Capture the cell that displays the provided text and extract its [X, Y] central coordinate. 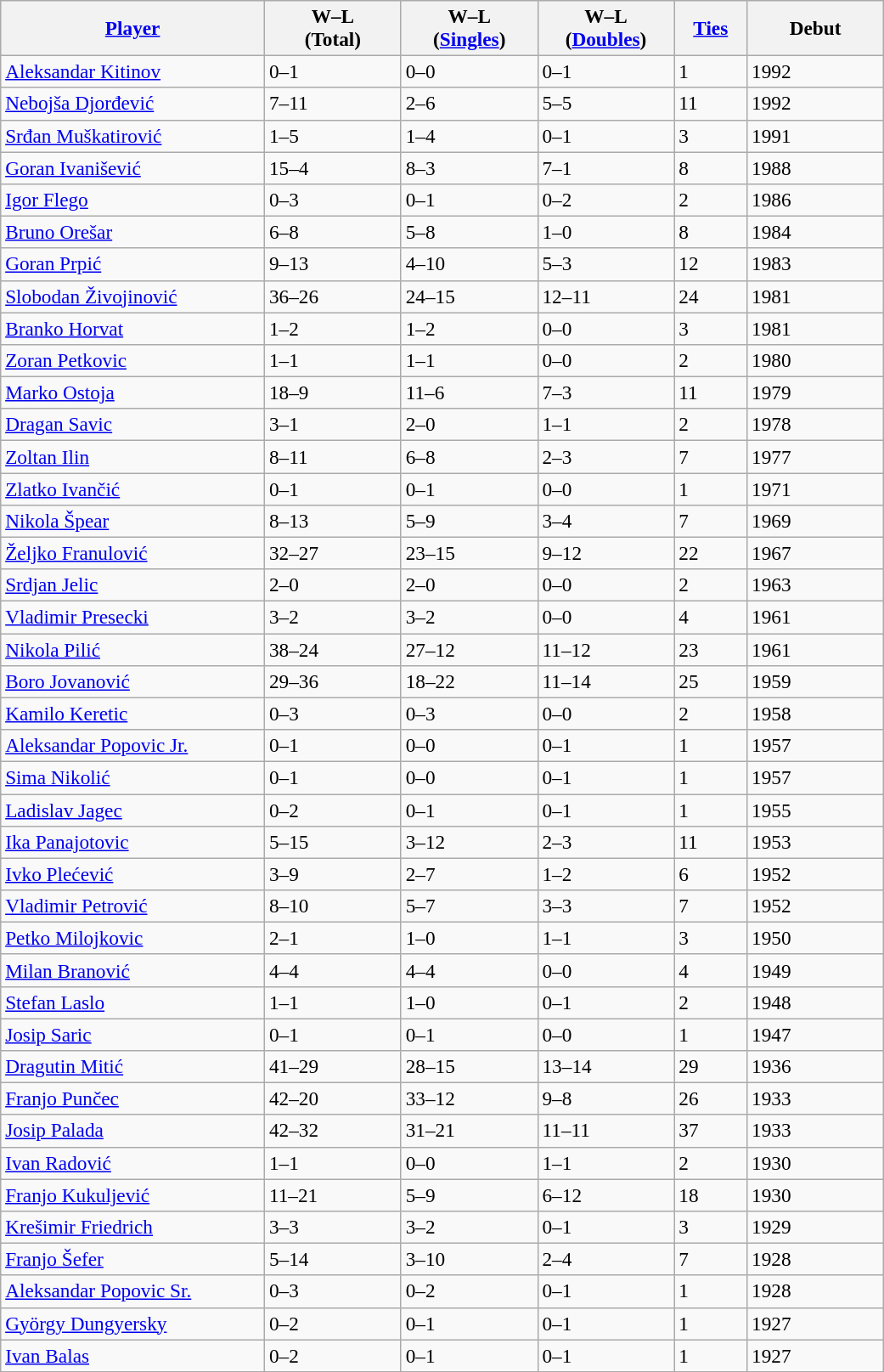
1947 [815, 1034]
27–12 [469, 649]
7–3 [606, 392]
1980 [815, 360]
1948 [815, 1002]
7–1 [606, 167]
37 [711, 1131]
1967 [815, 553]
Ivko Plećević [132, 874]
2–4 [606, 1259]
Zlatko Ivančić [132, 488]
Vladimir Presecki [132, 617]
Srdjan Jelic [132, 585]
Ties [711, 27]
Nikola Pilić [132, 649]
Aleksandar Popovic Sr. [132, 1291]
Kamilo Keretic [132, 714]
9–12 [606, 553]
38–24 [333, 649]
11–21 [333, 1194]
29 [711, 1066]
Aleksandar Popovic Jr. [132, 745]
1950 [815, 938]
36–26 [333, 296]
12–11 [606, 296]
1977 [815, 456]
Ladislav Jagec [132, 810]
18 [711, 1194]
Franjo Punčec [132, 1098]
13–14 [606, 1066]
Nebojša Djorđević [132, 104]
Aleksandar Kitinov [132, 71]
Zoran Petkovic [132, 360]
Boro Jovanović [132, 681]
Krešimir Friedrich [132, 1227]
Dragan Savic [132, 425]
3–4 [606, 521]
9–8 [606, 1098]
Debut [815, 27]
5–7 [469, 906]
6–12 [606, 1194]
1983 [815, 264]
Marko Ostoja [132, 392]
8–11 [333, 456]
W–L(Doubles) [606, 27]
Ika Panajotovic [132, 842]
9–13 [333, 264]
25 [711, 681]
24 [711, 296]
Dragutin Mitić [132, 1066]
Ivan Radović [132, 1163]
26 [711, 1098]
4–10 [469, 264]
29–36 [333, 681]
23 [711, 649]
22 [711, 553]
1953 [815, 842]
33–12 [469, 1098]
8–3 [469, 167]
Igor Flego [132, 200]
Željko Franulović [132, 553]
1988 [815, 167]
1955 [815, 810]
1991 [815, 136]
Franjo Kukuljević [132, 1194]
5–14 [333, 1259]
6 [711, 874]
Sima Nikolić [132, 777]
11–6 [469, 392]
1–4 [469, 136]
Vladimir Petrović [132, 906]
1958 [815, 714]
11–11 [606, 1131]
Josip Saric [132, 1034]
1984 [815, 232]
5–3 [606, 264]
W–L(Singles) [469, 27]
Franjo Šefer [132, 1259]
7–11 [333, 104]
18–22 [469, 681]
Bruno Orešar [132, 232]
Player [132, 27]
5–5 [606, 104]
Nikola Špear [132, 521]
Branko Horvat [132, 328]
1979 [815, 392]
Goran Ivanišević [132, 167]
1936 [815, 1066]
5–15 [333, 842]
23–15 [469, 553]
1929 [815, 1227]
32–27 [333, 553]
1969 [815, 521]
11–12 [606, 649]
15–4 [333, 167]
Goran Prpić [132, 264]
1–5 [333, 136]
11–14 [606, 681]
3–9 [333, 874]
5–8 [469, 232]
3–1 [333, 425]
3–10 [469, 1259]
1971 [815, 488]
Slobodan Živojinović [132, 296]
1978 [815, 425]
Ivan Balas [132, 1355]
28–15 [469, 1066]
24–15 [469, 296]
31–21 [469, 1131]
1949 [815, 970]
Stefan Laslo [132, 1002]
2–1 [333, 938]
2–6 [469, 104]
1959 [815, 681]
42–20 [333, 1098]
12 [711, 264]
Milan Branović [132, 970]
W–L(Total) [333, 27]
2–7 [469, 874]
György Dungyersky [132, 1324]
3–12 [469, 842]
8–13 [333, 521]
18–9 [333, 392]
8–10 [333, 906]
1986 [815, 200]
42–32 [333, 1131]
Josip Palada [132, 1131]
Zoltan Ilin [132, 456]
Srđan Muškatirović [132, 136]
Petko Milojkovic [132, 938]
41–29 [333, 1066]
1963 [815, 585]
